Search for the cell housing the specified text and yield its [X, Y] center coordinate. 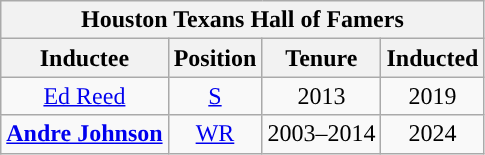
Inducted [432, 58]
S [215, 96]
Ed Reed [84, 96]
WR [215, 134]
Houston Texans Hall of Famers [242, 20]
2013 [322, 96]
Tenure [322, 58]
2003–2014 [322, 134]
Position [215, 58]
2024 [432, 134]
Inductee [84, 58]
Andre Johnson [84, 134]
2019 [432, 96]
